Pinpoint the cell where the given text exists, returning its [x, y] midpoint coordinate. 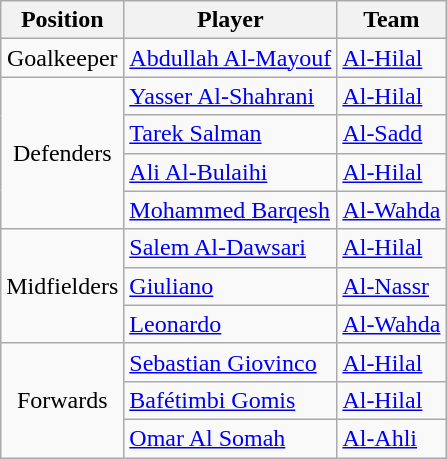
Salem Al-Dawsari [230, 248]
Ali Al-Bulaihi [230, 172]
Al-Sadd [392, 134]
Omar Al Somah [230, 438]
Sebastian Giovinco [230, 362]
Goalkeeper [62, 58]
Bafétimbi Gomis [230, 400]
Player [230, 20]
Tarek Salman [230, 134]
Al-Nassr [392, 286]
Forwards [62, 400]
Position [62, 20]
Giuliano [230, 286]
Mohammed Barqesh [230, 210]
Defenders [62, 153]
Yasser Al-Shahrani [230, 96]
Abdullah Al-Mayouf [230, 58]
Al-Ahli [392, 438]
Midfielders [62, 286]
Team [392, 20]
Leonardo [230, 324]
